Identify which cell holds the provided text, then report its (X, Y) central coordinate. 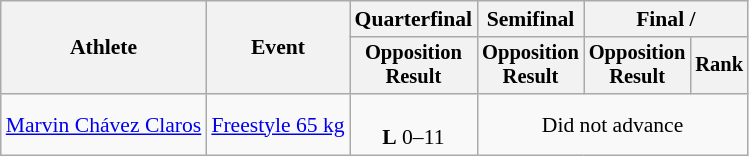
Athlete (104, 48)
Quarterfinal (414, 19)
Event (278, 48)
Final / (666, 19)
Did not advance (612, 124)
Freestyle 65 kg (278, 124)
L 0–11 (414, 124)
Semifinal (530, 19)
Marvin Chávez Claros (104, 124)
Rank (719, 66)
